Return the (X, Y) coordinate for the center point of the cell that contains the specified text.  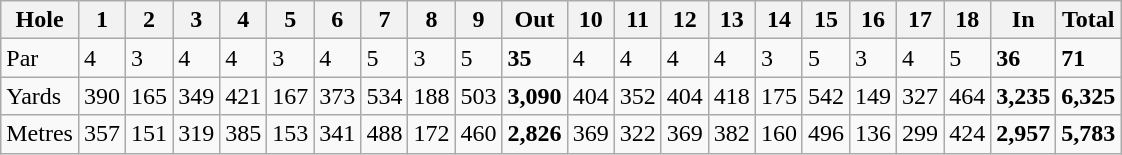
136 (872, 134)
11 (638, 20)
5,783 (1088, 134)
188 (432, 96)
7 (384, 20)
299 (920, 134)
35 (534, 58)
327 (920, 96)
Out (534, 20)
6 (338, 20)
488 (384, 134)
3,090 (534, 96)
165 (150, 96)
390 (102, 96)
12 (684, 20)
153 (290, 134)
Hole (40, 20)
319 (196, 134)
373 (338, 96)
352 (638, 96)
322 (638, 134)
534 (384, 96)
9 (478, 20)
10 (590, 20)
13 (732, 20)
2,826 (534, 134)
172 (432, 134)
71 (1088, 58)
2 (150, 20)
464 (968, 96)
1 (102, 20)
6,325 (1088, 96)
Yards (40, 96)
Total (1088, 20)
382 (732, 134)
2,957 (1024, 134)
160 (778, 134)
341 (338, 134)
Metres (40, 134)
418 (732, 96)
14 (778, 20)
3,235 (1024, 96)
349 (196, 96)
151 (150, 134)
16 (872, 20)
460 (478, 134)
496 (826, 134)
357 (102, 134)
424 (968, 134)
385 (244, 134)
36 (1024, 58)
15 (826, 20)
8 (432, 20)
175 (778, 96)
542 (826, 96)
421 (244, 96)
167 (290, 96)
149 (872, 96)
17 (920, 20)
Par (40, 58)
In (1024, 20)
18 (968, 20)
503 (478, 96)
